Locate the cell with the specified text and output its (X, Y) center coordinate. 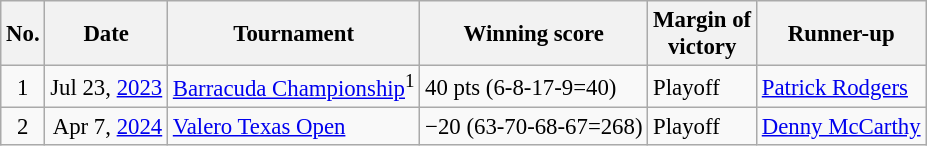
Date (106, 34)
Winning score (534, 34)
1 (23, 87)
No. (23, 34)
40 pts (6-8-17-9=40) (534, 87)
Margin ofvictory (702, 34)
−20 (63-70-68-67=268) (534, 127)
Barracuda Championship1 (294, 87)
Apr 7, 2024 (106, 127)
Denny McCarthy (840, 127)
Valero Texas Open (294, 127)
Jul 23, 2023 (106, 87)
Patrick Rodgers (840, 87)
2 (23, 127)
Runner-up (840, 34)
Tournament (294, 34)
